Locate the cell with the specified text and output its (X, Y) center coordinate. 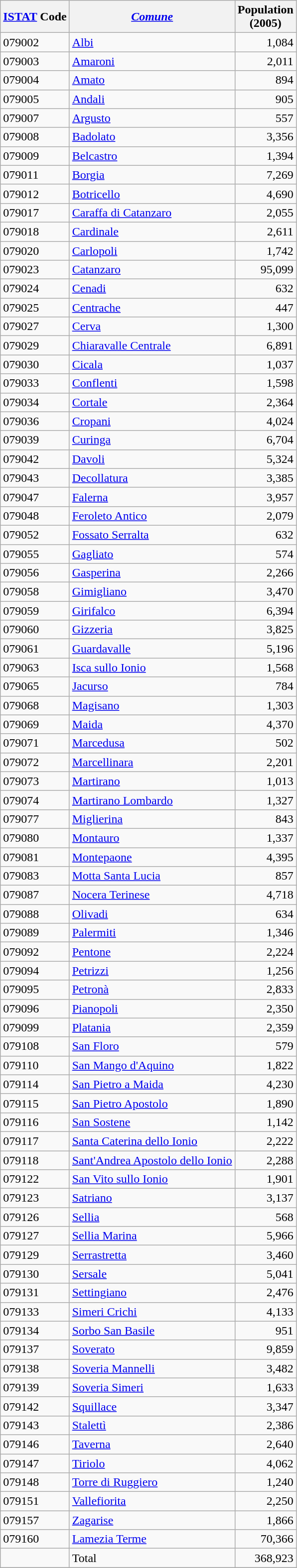
079043 (35, 478)
894 (265, 80)
1,142 (265, 1122)
Marcedusa (152, 743)
079003 (35, 61)
2,011 (265, 61)
Belcastro (152, 156)
Pentone (152, 952)
3,957 (265, 497)
Botricello (152, 194)
3,356 (265, 137)
3,825 (265, 630)
4,370 (265, 724)
574 (265, 554)
1,346 (265, 933)
079027 (35, 327)
2,288 (265, 1160)
079068 (35, 705)
2,222 (265, 1141)
079134 (35, 1331)
6,891 (265, 345)
079133 (35, 1312)
2,201 (265, 762)
Torre di Ruggiero (152, 1482)
079116 (35, 1122)
Fossato Serralta (152, 535)
Andali (152, 99)
Population (2005) (265, 17)
079127 (35, 1236)
Squillace (152, 1406)
San Pietro Apostolo (152, 1103)
3,470 (265, 592)
Taverna (152, 1444)
1,303 (265, 705)
079060 (35, 630)
2,364 (265, 402)
079151 (35, 1501)
Sellia (152, 1217)
Miglierina (152, 819)
079108 (35, 1046)
5,041 (265, 1274)
2,386 (265, 1425)
079083 (35, 876)
079094 (35, 971)
1,037 (265, 364)
ISTAT Code (35, 17)
Montauro (152, 838)
Sersale (152, 1274)
Sant'Andrea Apostolo dello Ionio (152, 1160)
Petrizzi (152, 971)
Davoli (152, 459)
2,350 (265, 1008)
Albi (152, 42)
Badolato (152, 137)
579 (265, 1046)
Lamezia Terme (152, 1539)
Marcellinara (152, 762)
079126 (35, 1217)
905 (265, 99)
079011 (35, 175)
079061 (35, 649)
Martirano (152, 781)
079160 (35, 1539)
079146 (35, 1444)
3,482 (265, 1368)
Amaroni (152, 61)
079115 (35, 1103)
079081 (35, 857)
2,640 (265, 1444)
079114 (35, 1084)
2,266 (265, 573)
634 (265, 914)
1,901 (265, 1179)
3,460 (265, 1255)
Platania (152, 1027)
079004 (35, 80)
079129 (35, 1255)
San Floro (152, 1046)
Soveria Mannelli (152, 1368)
Total (152, 1558)
Isca sullo Ionio (152, 668)
Maida (152, 724)
079130 (35, 1274)
079008 (35, 137)
079148 (35, 1482)
Curinga (152, 440)
7,269 (265, 175)
368,923 (265, 1558)
079025 (35, 308)
079088 (35, 914)
1,598 (265, 383)
Soverato (152, 1349)
Guardavalle (152, 649)
079018 (35, 231)
079058 (35, 592)
Gizzeria (152, 630)
1,084 (265, 42)
Olivadi (152, 914)
1,742 (265, 250)
Carlopoli (152, 250)
Gasperina (152, 573)
Jacurso (152, 686)
1,866 (265, 1520)
Girifalco (152, 611)
3,385 (265, 478)
Martirano Lombardo (152, 800)
079030 (35, 364)
857 (265, 876)
079157 (35, 1520)
9,859 (265, 1349)
079122 (35, 1179)
Simeri Crichi (152, 1312)
Amato (152, 80)
Gagliato (152, 554)
843 (265, 819)
Feroleto Antico (152, 516)
Serrastretta (152, 1255)
1,300 (265, 327)
1,256 (265, 971)
Borgia (152, 175)
1,013 (265, 781)
079002 (35, 42)
4,395 (265, 857)
079059 (35, 611)
1,337 (265, 838)
079029 (35, 345)
Stalettì (152, 1425)
2,359 (265, 1027)
Conflenti (152, 383)
Motta Santa Lucia (152, 876)
Settingiano (152, 1293)
079007 (35, 118)
079073 (35, 781)
Centrache (152, 308)
Cortale (152, 402)
2,224 (265, 952)
568 (265, 1217)
4,690 (265, 194)
079065 (35, 686)
2,611 (265, 231)
Santa Caterina dello Ionio (152, 1141)
1,327 (265, 800)
1,240 (265, 1482)
079142 (35, 1406)
Petronà (152, 990)
San Vito sullo Ionio (152, 1179)
Cropani (152, 421)
Magisano (152, 705)
079017 (35, 213)
6,394 (265, 611)
Vallefiorita (152, 1501)
Pianopoli (152, 1008)
5,324 (265, 459)
Comune (152, 17)
079048 (35, 516)
3,347 (265, 1406)
Cicala (152, 364)
Cenadi (152, 289)
079096 (35, 1008)
079055 (35, 554)
079056 (35, 573)
784 (265, 686)
079072 (35, 762)
079071 (35, 743)
079024 (35, 289)
Sellia Marina (152, 1236)
3,137 (265, 1198)
079131 (35, 1293)
Decollatura (152, 478)
1,633 (265, 1387)
079074 (35, 800)
1,890 (265, 1103)
079095 (35, 990)
2,833 (265, 990)
079034 (35, 402)
6,704 (265, 440)
951 (265, 1331)
4,133 (265, 1312)
Chiaravalle Centrale (152, 345)
079110 (35, 1065)
079012 (35, 194)
Cardinale (152, 231)
079036 (35, 421)
Gimigliano (152, 592)
1,568 (265, 668)
4,230 (265, 1084)
079143 (35, 1425)
079092 (35, 952)
Sorbo San Basile (152, 1331)
San Sostene (152, 1122)
079039 (35, 440)
Catanzaro (152, 270)
4,024 (265, 421)
079139 (35, 1387)
079080 (35, 838)
Tiriolo (152, 1463)
079009 (35, 156)
079005 (35, 99)
Soveria Simeri (152, 1387)
079123 (35, 1198)
San Mango d'Aquino (152, 1065)
079147 (35, 1463)
95,099 (265, 270)
079023 (35, 270)
4,062 (265, 1463)
079020 (35, 250)
Cerva (152, 327)
1,822 (265, 1065)
2,055 (265, 213)
079099 (35, 1027)
Caraffa di Catanzaro (152, 213)
079033 (35, 383)
5,196 (265, 649)
2,250 (265, 1501)
Zagarise (152, 1520)
Satriano (152, 1198)
079087 (35, 895)
079052 (35, 535)
5,966 (265, 1236)
447 (265, 308)
70,366 (265, 1539)
1,394 (265, 156)
Nocera Terinese (152, 895)
Argusto (152, 118)
San Pietro a Maida (152, 1084)
079063 (35, 668)
557 (265, 118)
Montepaone (152, 857)
079138 (35, 1368)
079047 (35, 497)
079118 (35, 1160)
Falerna (152, 497)
079089 (35, 933)
079077 (35, 819)
079069 (35, 724)
079117 (35, 1141)
079137 (35, 1349)
079042 (35, 459)
502 (265, 743)
2,476 (265, 1293)
4,718 (265, 895)
Palermiti (152, 933)
2,079 (265, 516)
